For the text-containing cell, return its midpoint in [X, Y] coordinate format. 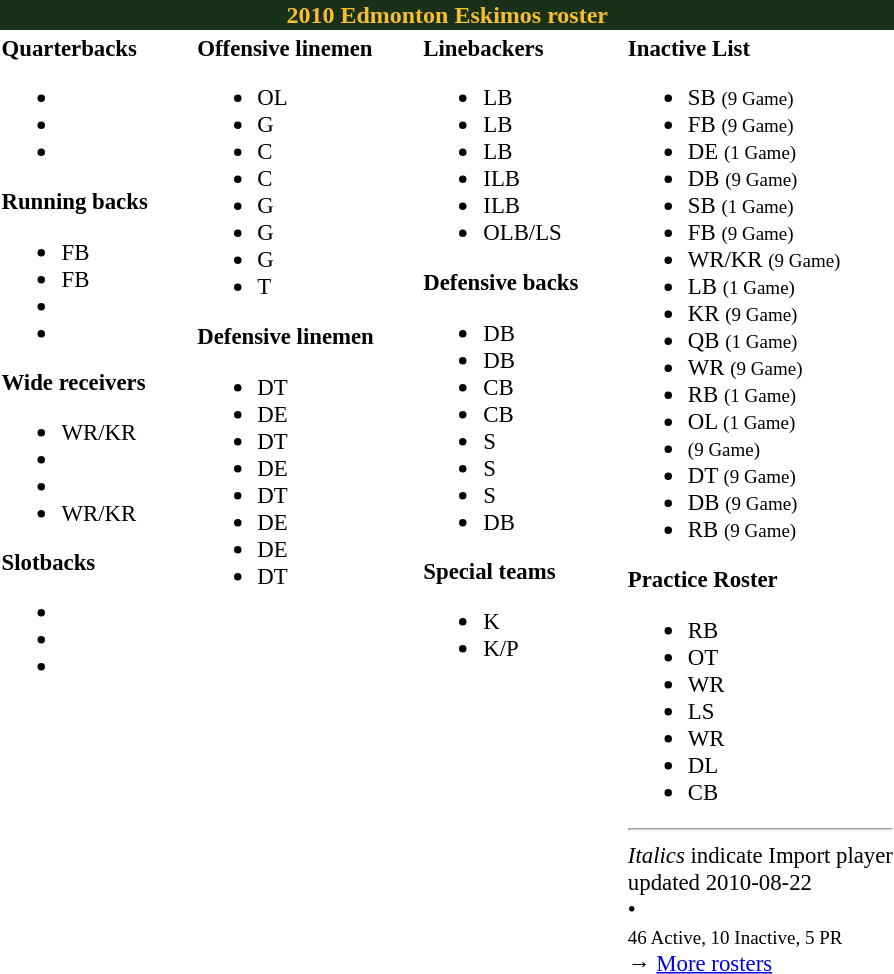
2010 Edmonton Eskimos roster [447, 15]
